Determine the [X, Y] coordinate at the center of the cell enclosing the given text.  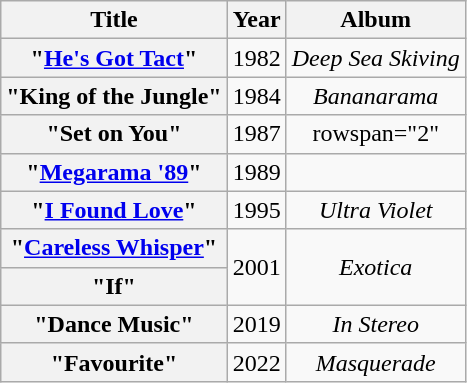
1995 [256, 210]
"Megarama '89" [114, 172]
1987 [256, 134]
"Careless Whisper" [114, 248]
2019 [256, 324]
Year [256, 20]
Masquerade [376, 362]
"I Found Love" [114, 210]
1982 [256, 58]
rowspan="2" [376, 134]
"Favourite" [114, 362]
1984 [256, 96]
"Dance Music" [114, 324]
"King of the Jungle" [114, 96]
1989 [256, 172]
"He's Got Tact" [114, 58]
2001 [256, 267]
Album [376, 20]
"Set on You" [114, 134]
In Stereo [376, 324]
Exotica [376, 267]
2022 [256, 362]
Title [114, 20]
"If" [114, 286]
Bananarama [376, 96]
Deep Sea Skiving [376, 58]
Ultra Violet [376, 210]
